Return [X, Y] of the center of cell containing provided text 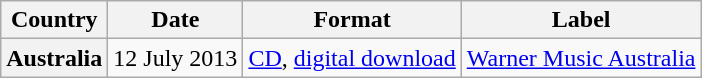
12 July 2013 [176, 58]
Format [352, 20]
Country [54, 20]
CD, digital download [352, 58]
Date [176, 20]
Australia [54, 58]
Warner Music Australia [581, 58]
Label [581, 20]
